Return the (x, y) coordinate for the center point of the cell that contains the specified text.  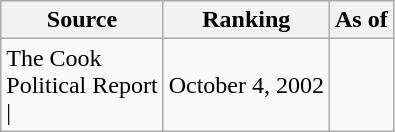
The CookPolitical Report| (82, 85)
Source (82, 20)
As of (361, 20)
Ranking (246, 20)
October 4, 2002 (246, 85)
